Return the (X, Y) coordinate for the center point of the cell that contains the specified text.  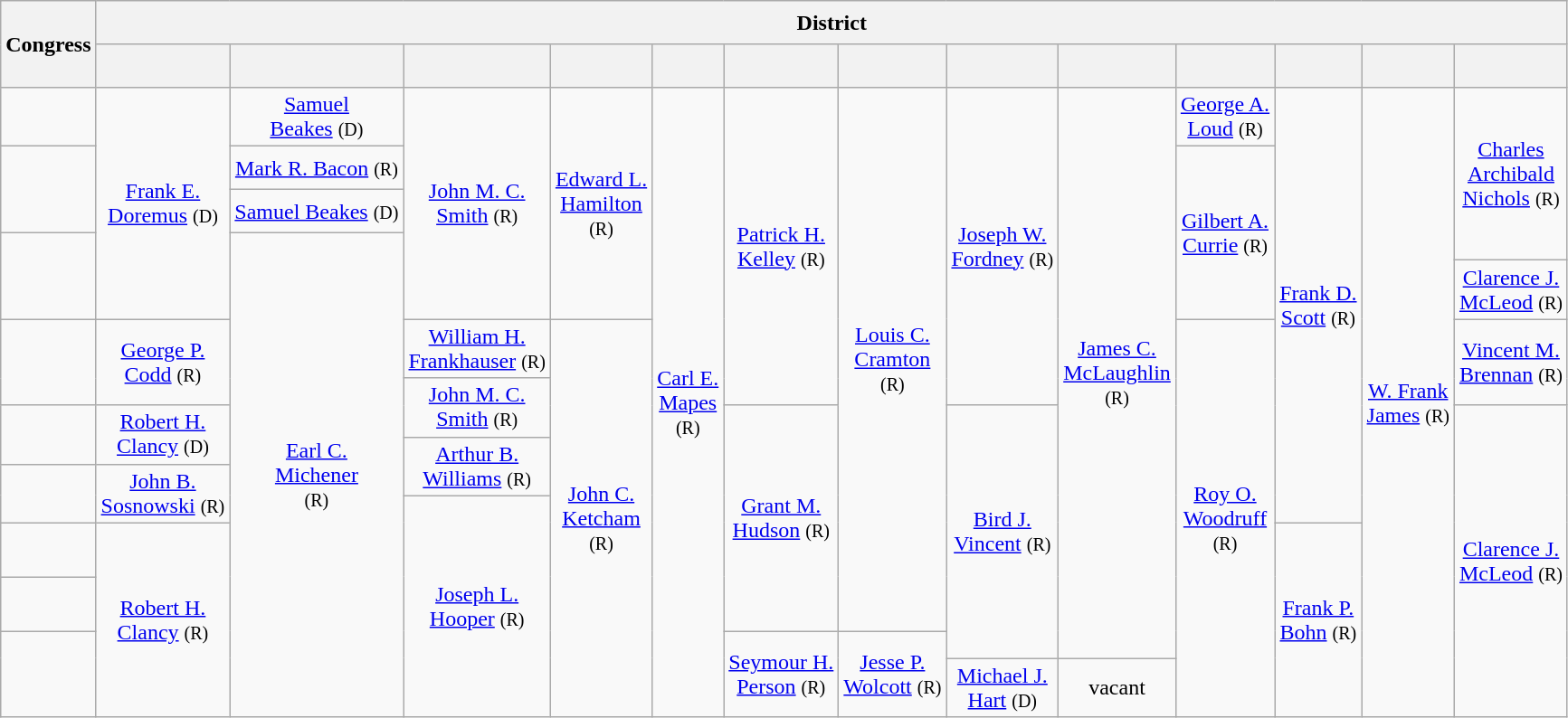
John C.Ketcham(R) (601, 518)
Joseph L.Hooper (R) (477, 606)
Frank E.Doremus (D) (163, 203)
W. FrankJames (R) (1408, 402)
William H.Frank­hauser (R) (477, 349)
Frank D.Scott (R) (1318, 306)
Robert H.Clancy (R) (163, 620)
Gilbert A.Currie (R) (1225, 233)
Seymour H.Person (R) (782, 675)
Congress (49, 44)
Arthur B.Williams (R) (477, 467)
George P.Codd (R) (163, 362)
Michael J.Hart (D) (1003, 687)
Mark R. Bacon (R) (317, 168)
James C.McLaughlin(R) (1117, 373)
Edward L.Hamilton(R) (601, 203)
SamuelBeakes (D) (317, 118)
Roy O.Woodruff(R) (1225, 518)
Samuel Beakes (D) (317, 212)
Louis C.Cramton(R) (892, 360)
Earl C.Michener(R) (317, 476)
Patrick H.Kelley (R) (782, 246)
CharlesArchibaldNichols (R) (1511, 174)
Vincent M.Brennan (R) (1511, 362)
George A.Loud (R) (1225, 118)
Frank P.Bohn (R) (1318, 620)
Carl E.Mapes(R) (688, 402)
District (832, 23)
Grant M.Hudson (R) (782, 518)
Joseph W.Fordney (R) (1003, 246)
John B.Sosnowski (R) (163, 494)
Robert H.Clancy (D) (163, 434)
vacant (1117, 687)
Jesse P.Wolcott (R) (892, 675)
Bird J.Vincent (R) (1003, 532)
